Return [x, y] of the center of cell containing provided text 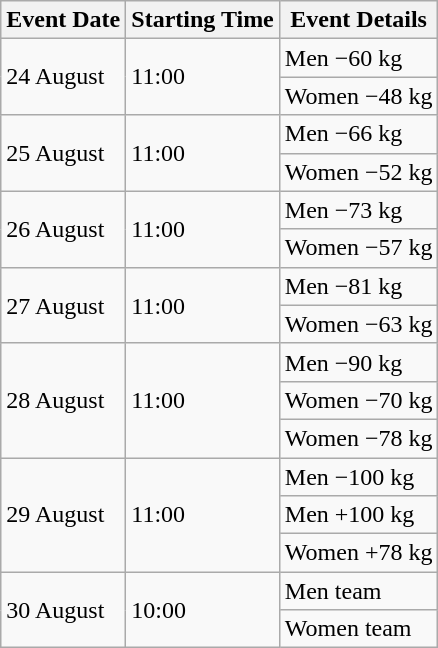
25 August [64, 153]
Women +78 kg [358, 553]
27 August [64, 305]
Women −48 kg [358, 96]
29 August [64, 515]
24 August [64, 77]
Women −57 kg [358, 248]
Men −100 kg [358, 477]
Starting Time [203, 20]
26 August [64, 229]
28 August [64, 400]
10:00 [203, 610]
Men −60 kg [358, 58]
Women −78 kg [358, 438]
Event Date [64, 20]
Men +100 kg [358, 515]
30 August [64, 610]
Women −63 kg [358, 324]
Event Details [358, 20]
Women −52 kg [358, 172]
Women team [358, 629]
Men −66 kg [358, 134]
Men −90 kg [358, 362]
Men −81 kg [358, 286]
Men −73 kg [358, 210]
Women −70 kg [358, 400]
Men team [358, 591]
